Extract the [X, Y] coordinate from the center of the cell holding the provided text.  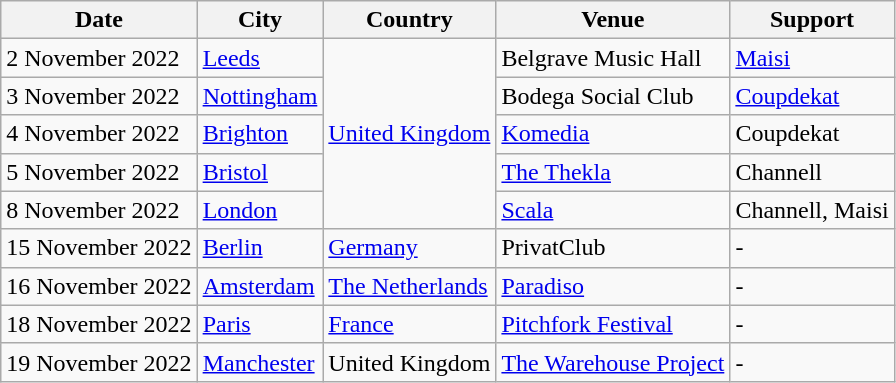
Komedia [613, 134]
15 November 2022 [99, 248]
The Thekla [613, 172]
Date [99, 20]
Belgrave Music Hall [613, 58]
4 November 2022 [99, 134]
Manchester [260, 362]
Venue [613, 20]
5 November 2022 [99, 172]
Bodega Social Club [613, 96]
The Warehouse Project [613, 362]
Scala [613, 210]
Brighton [260, 134]
19 November 2022 [99, 362]
Country [410, 20]
Berlin [260, 248]
Bristol [260, 172]
The Netherlands [410, 286]
16 November 2022 [99, 286]
18 November 2022 [99, 324]
8 November 2022 [99, 210]
Maisi [812, 58]
Pitchfork Festival [613, 324]
Leeds [260, 58]
2 November 2022 [99, 58]
Channell [812, 172]
Amsterdam [260, 286]
3 November 2022 [99, 96]
Nottingham [260, 96]
PrivatClub [613, 248]
Germany [410, 248]
Paris [260, 324]
Paradiso [613, 286]
London [260, 210]
City [260, 20]
Channell, Maisi [812, 210]
Support [812, 20]
France [410, 324]
